From the cell containing the given text, extract its center point as [X, Y] coordinate. 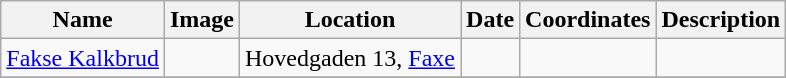
Location [350, 20]
Date [490, 20]
Hovedgaden 13, Faxe [350, 58]
Description [721, 20]
Coordinates [588, 20]
Name [83, 20]
Fakse Kalkbrud [83, 58]
Image [202, 20]
